Find where the given text appears and provide that cell's center as [x, y] coordinate. 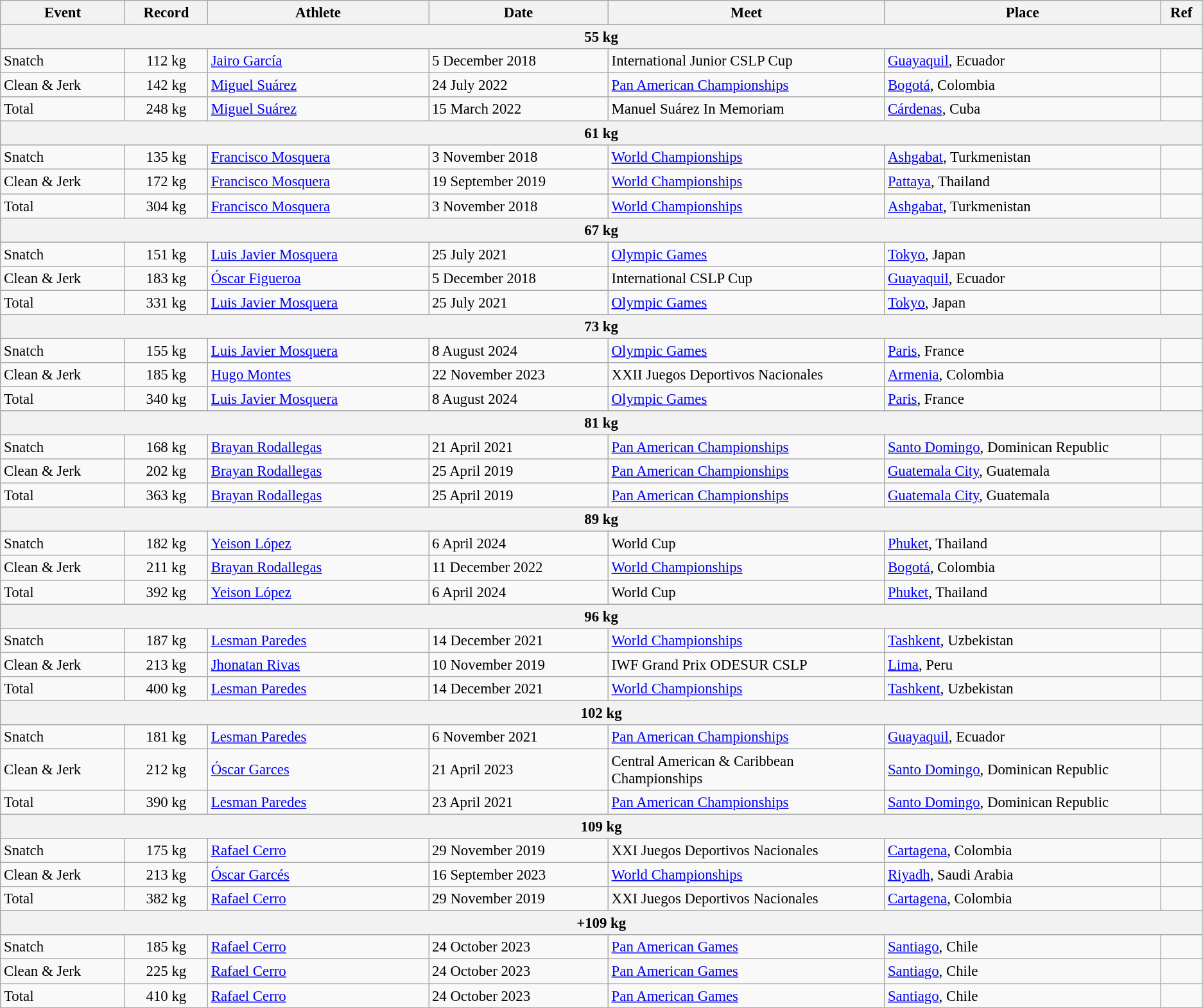
155 kg [166, 351]
XXII Juegos Deportivos Nacionales [746, 375]
363 kg [166, 496]
Record [166, 13]
Place [1023, 13]
23 April 2021 [519, 803]
21 April 2023 [519, 769]
102 kg [601, 713]
6 November 2021 [519, 737]
24 July 2022 [519, 85]
Lima, Peru [1023, 665]
IWF Grand Prix ODESUR CSLP [746, 665]
International CSLP Cup [746, 278]
Cárdenas, Cuba [1023, 109]
Date [519, 13]
187 kg [166, 640]
11 December 2022 [519, 568]
Jhonatan Rivas [318, 665]
390 kg [166, 803]
Central American & Caribbean Championships [746, 769]
382 kg [166, 899]
400 kg [166, 689]
89 kg [601, 519]
175 kg [166, 851]
168 kg [166, 448]
+109 kg [601, 923]
151 kg [166, 254]
Pattaya, Thailand [1023, 182]
21 April 2021 [519, 448]
Óscar Garces [318, 769]
Ref [1181, 13]
96 kg [601, 616]
109 kg [601, 827]
67 kg [601, 230]
172 kg [166, 182]
Athlete [318, 13]
142 kg [166, 85]
55 kg [601, 37]
19 September 2019 [519, 182]
212 kg [166, 769]
Event [63, 13]
16 September 2023 [519, 875]
Meet [746, 13]
Hugo Montes [318, 375]
Armenia, Colombia [1023, 375]
304 kg [166, 206]
135 kg [166, 157]
81 kg [601, 423]
183 kg [166, 278]
15 March 2022 [519, 109]
Manuel Suárez In Memoriam [746, 109]
112 kg [166, 61]
International Junior CSLP Cup [746, 61]
73 kg [601, 327]
392 kg [166, 592]
340 kg [166, 399]
202 kg [166, 471]
61 kg [601, 134]
225 kg [166, 971]
10 November 2019 [519, 665]
211 kg [166, 568]
Óscar Garcés [318, 875]
410 kg [166, 996]
Óscar Figueroa [318, 278]
22 November 2023 [519, 375]
181 kg [166, 737]
248 kg [166, 109]
Riyadh, Saudi Arabia [1023, 875]
Jairo García [318, 61]
182 kg [166, 544]
331 kg [166, 302]
